Find where the given text appears and provide that cell's center as [X, Y] coordinate. 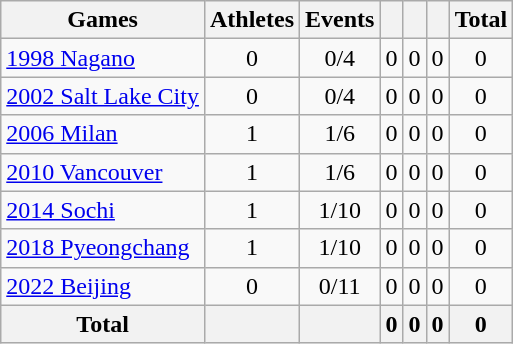
2014 Sochi [103, 210]
Events [340, 20]
Athletes [252, 20]
2018 Pyeongchang [103, 248]
2010 Vancouver [103, 172]
0/11 [340, 286]
2006 Milan [103, 134]
Games [103, 20]
2002 Salt Lake City [103, 96]
2022 Beijing [103, 286]
1998 Nagano [103, 58]
